Search for the cell housing the specified text and yield its [x, y] center coordinate. 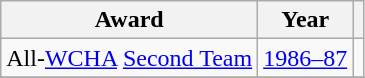
All-WCHA Second Team [130, 58]
1986–87 [306, 58]
Year [306, 20]
Award [130, 20]
